Pinpoint the cell where the given text exists, returning its [X, Y] midpoint coordinate. 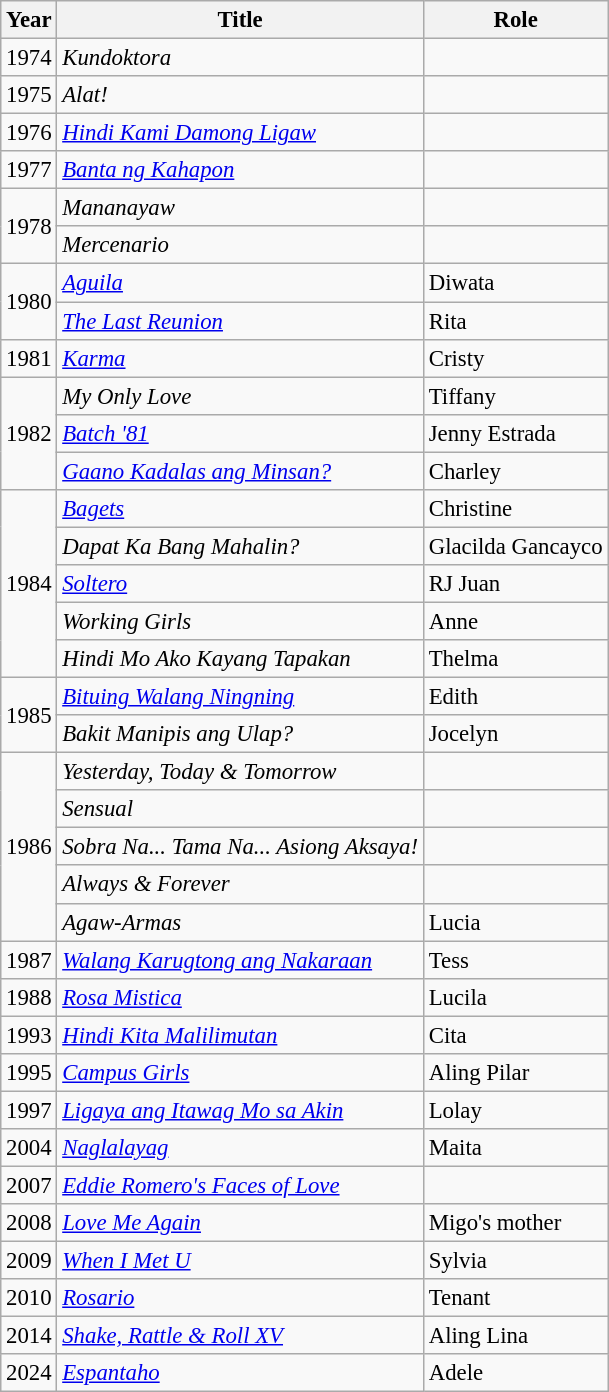
Kundoktora [240, 58]
Glacilda Gancayco [516, 546]
1984 [29, 584]
Lucia [516, 922]
Karma [240, 358]
Alat! [240, 95]
Year [29, 20]
Thelma [516, 659]
1978 [29, 226]
Title [240, 20]
1982 [29, 434]
Jenny Estrada [516, 433]
1993 [29, 1035]
Agaw-Armas [240, 922]
1976 [29, 133]
Batch '81 [240, 433]
Hindi Mo Ako Kayang Tapakan [240, 659]
Sylvia [516, 1261]
Aguila [240, 283]
Rosa Mistica [240, 997]
Rosario [240, 1298]
My Only Love [240, 396]
2008 [29, 1223]
Walang Karugtong ang Nakaraan [240, 960]
Diwata [516, 283]
2014 [29, 1336]
Jocelyn [516, 734]
Aling Lina [516, 1336]
Role [516, 20]
Anne [516, 621]
Bagets [240, 509]
When I Met U [240, 1261]
Cita [516, 1035]
1977 [29, 170]
Sensual [240, 809]
1987 [29, 960]
Charley [516, 471]
Love Me Again [240, 1223]
1986 [29, 847]
2024 [29, 1373]
Adele [516, 1373]
Rita [516, 321]
Cristy [516, 358]
Mercenario [240, 245]
Naglalayag [240, 1148]
Lolay [516, 1110]
2009 [29, 1261]
2004 [29, 1148]
Always & Forever [240, 885]
2010 [29, 1298]
1985 [29, 716]
Tiffany [516, 396]
Espantaho [240, 1373]
Campus Girls [240, 1073]
RJ Juan [516, 584]
Bituing Walang Ningning [240, 697]
1981 [29, 358]
2007 [29, 1185]
Edith [516, 697]
1995 [29, 1073]
Bakit Manipis ang Ulap? [240, 734]
The Last Reunion [240, 321]
Hindi Kami Damong Ligaw [240, 133]
Christine [516, 509]
Yesterday, Today & Tomorrow [240, 772]
1980 [29, 302]
Ligaya ang Itawag Mo sa Akin [240, 1110]
Working Girls [240, 621]
Tenant [516, 1298]
1974 [29, 58]
1997 [29, 1110]
Shake, Rattle & Roll XV [240, 1336]
1975 [29, 95]
Dapat Ka Bang Mahalin? [240, 546]
Maita [516, 1148]
Sobra Na... Tama Na... Asiong Aksaya! [240, 847]
Migo's mother [516, 1223]
Eddie Romero's Faces of Love [240, 1185]
Lucila [516, 997]
Banta ng Kahapon [240, 170]
Gaano Kadalas ang Minsan? [240, 471]
Soltero [240, 584]
Tess [516, 960]
Hindi Kita Malilimutan [240, 1035]
1988 [29, 997]
Mananayaw [240, 208]
Aling Pilar [516, 1073]
